Pinpoint the cell where the given text exists, returning its (X, Y) midpoint coordinate. 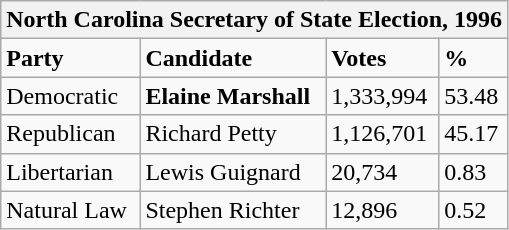
Lewis Guignard (233, 172)
Candidate (233, 58)
45.17 (474, 134)
20,734 (382, 172)
1,333,994 (382, 96)
Libertarian (70, 172)
Party (70, 58)
0.52 (474, 210)
Republican (70, 134)
1,126,701 (382, 134)
North Carolina Secretary of State Election, 1996 (254, 20)
Stephen Richter (233, 210)
Votes (382, 58)
% (474, 58)
Elaine Marshall (233, 96)
12,896 (382, 210)
Natural Law (70, 210)
Democratic (70, 96)
0.83 (474, 172)
53.48 (474, 96)
Richard Petty (233, 134)
